Locate the cell with the specified text and output its [x, y] center coordinate. 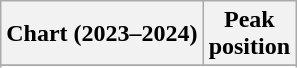
Chart (2023–2024) [102, 34]
Peakposition [249, 34]
